Determine the (X, Y) coordinate at the center of the cell enclosing the given text.  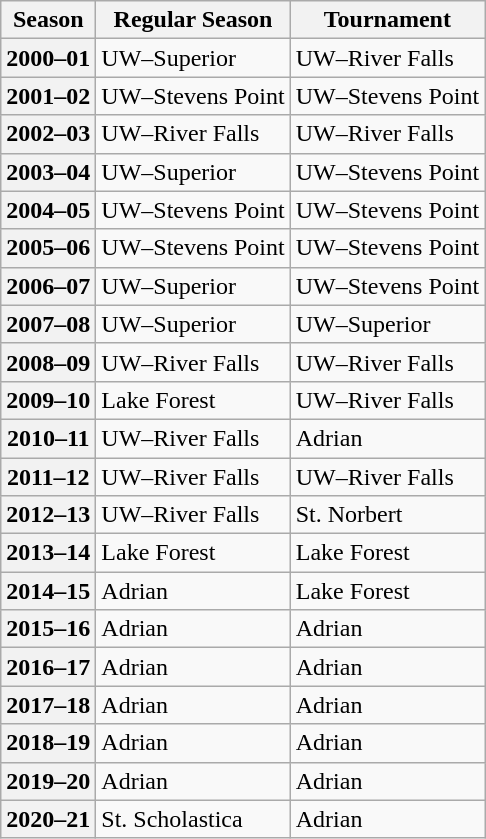
St. Norbert (387, 515)
2006–07 (48, 286)
2014–15 (48, 591)
St. Scholastica (193, 819)
2002–03 (48, 134)
2005–06 (48, 248)
2007–08 (48, 324)
Season (48, 20)
2011–12 (48, 477)
Regular Season (193, 20)
2018–19 (48, 743)
2020–21 (48, 819)
2017–18 (48, 705)
2001–02 (48, 96)
2008–09 (48, 362)
2004–05 (48, 210)
Tournament (387, 20)
2016–17 (48, 667)
2000–01 (48, 58)
2010–11 (48, 438)
2015–16 (48, 629)
2003–04 (48, 172)
2012–13 (48, 515)
2019–20 (48, 781)
2013–14 (48, 553)
2009–10 (48, 400)
